Scan for the cell matching the given text and deliver its [X, Y] coordinate at center. 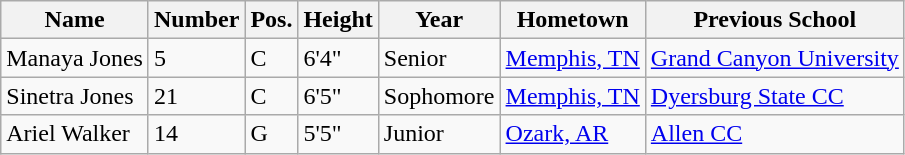
Junior [439, 134]
Number [196, 20]
Previous School [774, 20]
14 [196, 134]
Sinetra Jones [75, 96]
Height [338, 20]
Pos. [272, 20]
5'5" [338, 134]
Ariel Walker [75, 134]
Senior [439, 58]
Manaya Jones [75, 58]
21 [196, 96]
Hometown [572, 20]
Name [75, 20]
Ozark, AR [572, 134]
Grand Canyon University [774, 58]
6'5" [338, 96]
Sophomore [439, 96]
6'4" [338, 58]
Dyersburg State CC [774, 96]
Year [439, 20]
5 [196, 58]
Allen CC [774, 134]
G [272, 134]
